For the text-containing cell, return its midpoint in (X, Y) coordinate format. 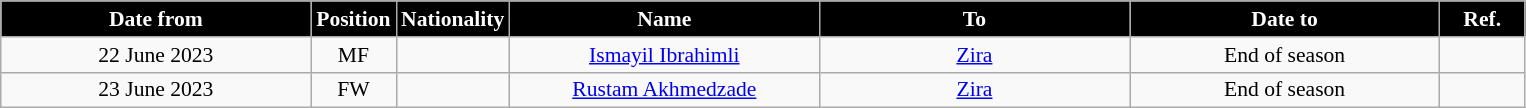
To (974, 19)
FW (354, 90)
Position (354, 19)
Name (664, 19)
Ismayil Ibrahimli (664, 55)
Ref. (1482, 19)
Rustam Akhmedzade (664, 90)
23 June 2023 (156, 90)
22 June 2023 (156, 55)
Nationality (452, 19)
Date to (1285, 19)
Date from (156, 19)
MF (354, 55)
